Capture the cell that displays the provided text and extract its (x, y) central coordinate. 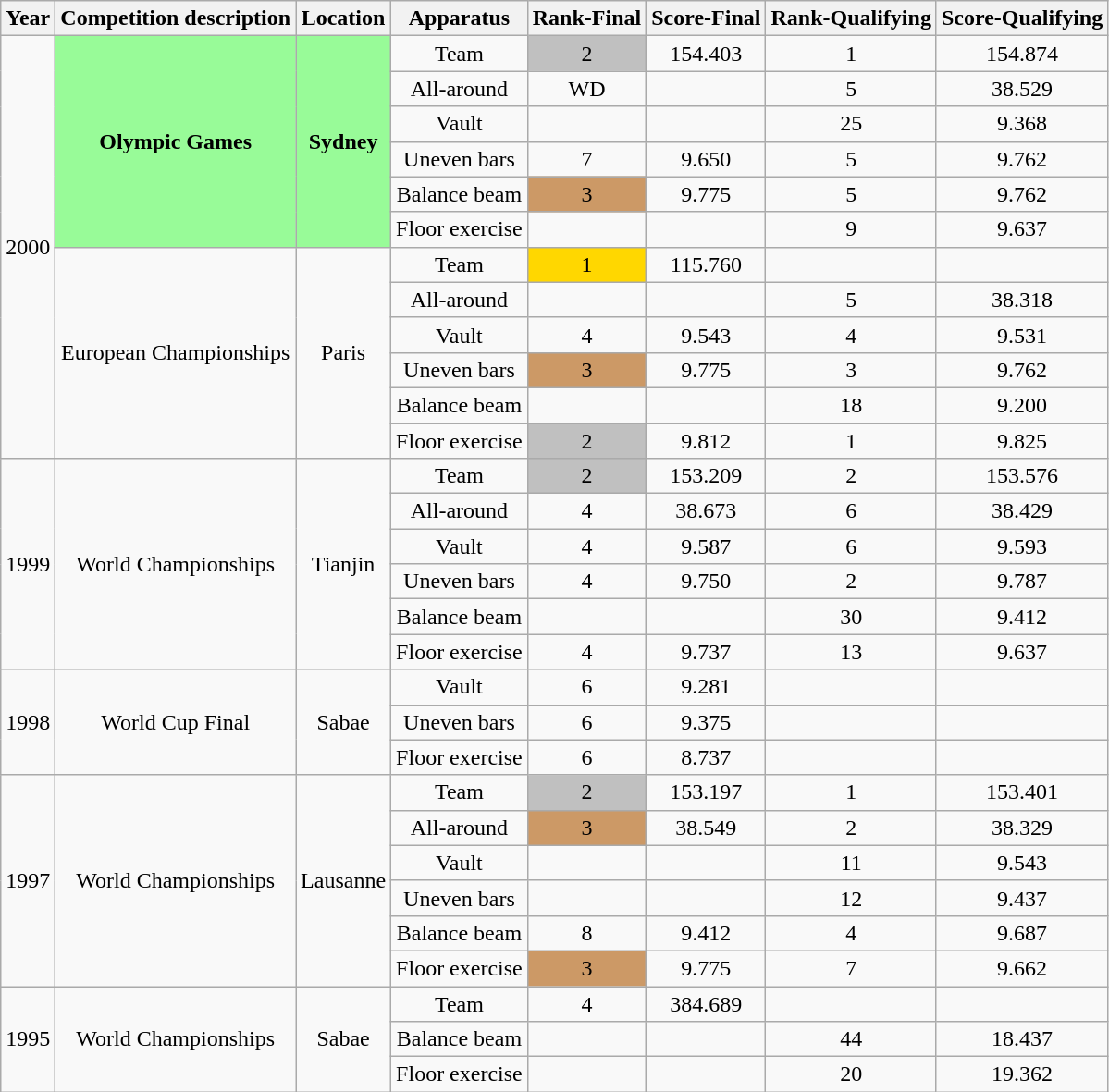
Year (28, 18)
25 (851, 124)
153.209 (707, 476)
9.593 (1021, 546)
8 (586, 933)
Score-Qualifying (1021, 18)
9.200 (1021, 405)
384.689 (707, 1003)
9.281 (707, 687)
8.737 (707, 757)
9.437 (1021, 898)
9.587 (707, 546)
153.576 (1021, 476)
19.362 (1021, 1074)
9 (851, 229)
38.549 (707, 828)
9.662 (1021, 968)
1998 (28, 722)
9.750 (707, 582)
38.318 (1021, 300)
38.329 (1021, 828)
Score-Final (707, 18)
9.368 (1021, 124)
Lausanne (344, 880)
12 (851, 898)
154.874 (1021, 54)
1999 (28, 564)
Rank-Qualifying (851, 18)
9.687 (1021, 933)
1997 (28, 880)
9.531 (1021, 335)
Paris (344, 352)
153.197 (707, 792)
9.812 (707, 441)
9.375 (707, 722)
13 (851, 652)
11 (851, 863)
44 (851, 1039)
38.529 (1021, 89)
Apparatus (460, 18)
9.737 (707, 652)
9.787 (1021, 582)
Competition description (176, 18)
9.650 (707, 159)
38.673 (707, 511)
Olympic Games (176, 141)
1995 (28, 1038)
European Championships (176, 352)
38.429 (1021, 511)
153.401 (1021, 792)
30 (851, 617)
115.760 (707, 264)
18.437 (1021, 1039)
Sydney (344, 141)
20 (851, 1074)
2000 (28, 248)
World Cup Final (176, 722)
9.825 (1021, 441)
Rank-Final (586, 18)
Tianjin (344, 564)
Location (344, 18)
154.403 (707, 54)
18 (851, 405)
WD (586, 89)
